Search for the cell housing the specified text and yield its (X, Y) center coordinate. 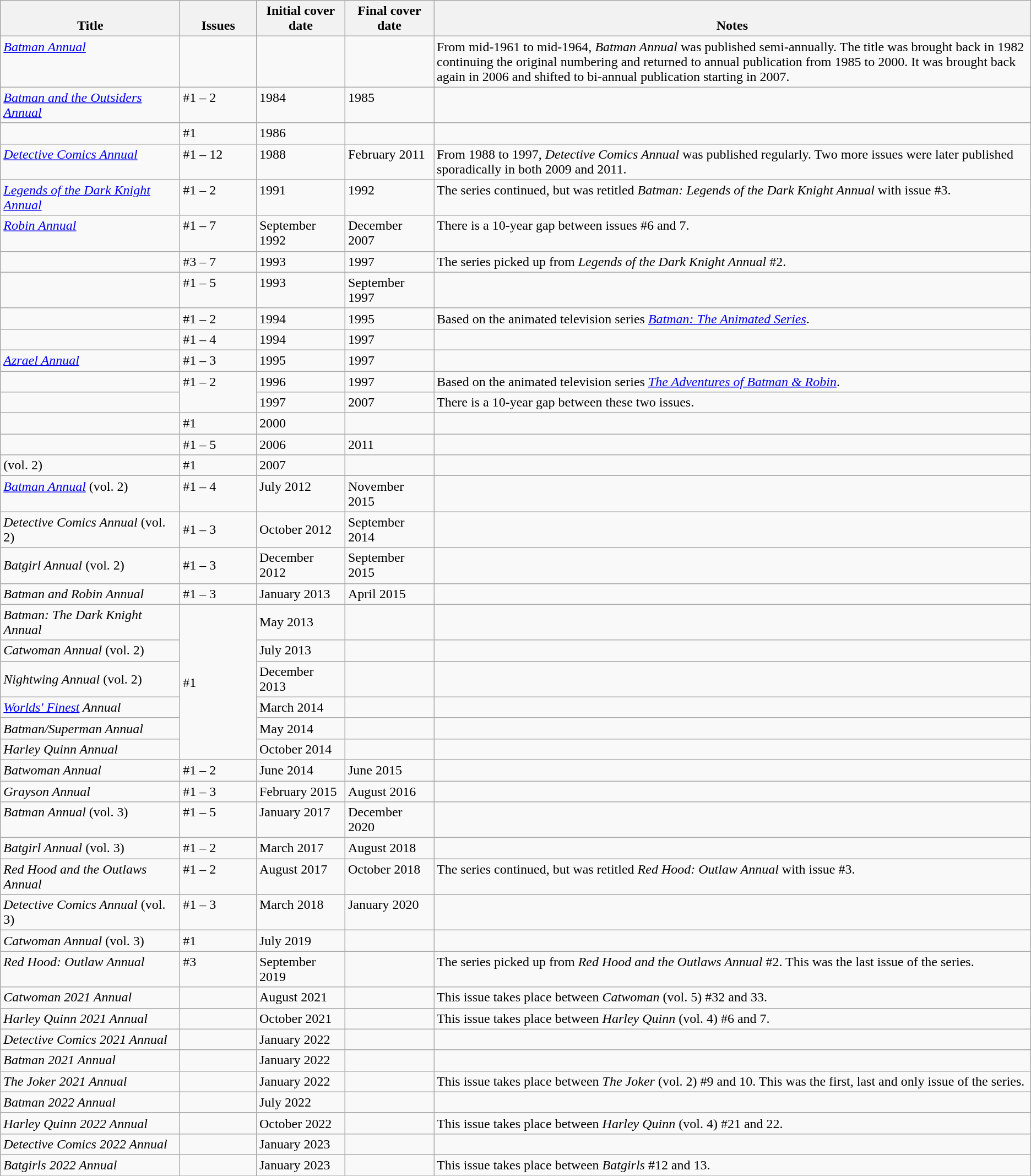
There is a 10-year gap between these two issues. (732, 403)
Batman and Robin Annual (90, 594)
February 2015 (301, 792)
August 2018 (389, 848)
#3 – 7 (218, 262)
July 2013 (301, 651)
December 2013 (301, 679)
Batgirls 2022 Annual (90, 1165)
September 1992 (301, 234)
January 2020 (389, 912)
This issue takes place between The Joker (vol. 2) #9 and 10. This was the first, last and only issue of the series. (732, 1081)
From 1988 to 1997, Detective Comics Annual was published regularly. Two more issues were later published sporadically in both 2009 and 2011. (732, 162)
October 2012 (301, 530)
August 2021 (301, 998)
September 2019 (301, 969)
The series picked up from Red Hood and the Outlaws Annual #2. This was the last issue of the series. (732, 969)
September 1997 (389, 290)
June 2014 (301, 770)
This issue takes place between Catwoman (vol. 5) #32 and 33. (732, 998)
Based on the animated television series Batman: The Animated Series. (732, 318)
October 2021 (301, 1018)
1985 (389, 105)
Red Hood and the Outlaws Annual (90, 877)
November 2015 (389, 494)
June 2015 (389, 770)
May 2014 (301, 728)
December 2012 (301, 565)
Detective Comics 2022 Annual (90, 1144)
Initial cover date (301, 19)
Batwoman Annual (90, 770)
Catwoman Annual (vol. 2) (90, 651)
October 2014 (301, 749)
Batman Annual (vol. 2) (90, 494)
The series continued, but was retitled Batman: Legends of the Dark Knight Annual with issue #3. (732, 197)
April 2015 (389, 594)
Batman and the Outsiders Annual (90, 105)
March 2017 (301, 848)
The Joker 2021 Annual (90, 1081)
Legends of the Dark Knight Annual (90, 197)
Detective Comics Annual (vol. 3) (90, 912)
Catwoman Annual (vol. 3) (90, 941)
The series continued, but was retitled Red Hood: Outlaw Annual with issue #3. (732, 877)
1991 (301, 197)
December 2007 (389, 234)
Batman: The Dark Knight Annual (90, 622)
March 2018 (301, 912)
This issue takes place between Harley Quinn (vol. 4) #21 and 22. (732, 1123)
July 2022 (301, 1102)
#1 – 7 (218, 234)
Robin Annual (90, 234)
January 2017 (301, 820)
Batgirl Annual (vol. 2) (90, 565)
Detective Comics Annual (vol. 2) (90, 530)
Final cover date (389, 19)
September 2014 (389, 530)
1992 (389, 197)
August 2017 (301, 877)
The series picked up from Legends of the Dark Knight Annual #2. (732, 262)
Batman 2021 Annual (90, 1060)
Batman Annual (90, 62)
Batman 2022 Annual (90, 1102)
Issues (218, 19)
December 2020 (389, 820)
Worlds' Finest Annual (90, 707)
Grayson Annual (90, 792)
Batgirl Annual (vol. 3) (90, 848)
1986 (301, 133)
July 2012 (301, 494)
August 2016 (389, 792)
Detective Comics 2021 Annual (90, 1039)
Notes (732, 19)
March 2014 (301, 707)
Azrael Annual (90, 360)
Based on the animated television series The Adventures of Batman & Robin. (732, 382)
(vol. 2) (90, 465)
2006 (301, 445)
Title (90, 19)
1984 (301, 105)
#3 (218, 969)
October 2022 (301, 1123)
February 2011 (389, 162)
May 2013 (301, 622)
There is a 10-year gap between issues #6 and 7. (732, 234)
Harley Quinn 2022 Annual (90, 1123)
September 2015 (389, 565)
1988 (301, 162)
October 2018 (389, 877)
This issue takes place between Batgirls #12 and 13. (732, 1165)
January 2013 (301, 594)
Batman Annual (vol. 3) (90, 820)
Detective Comics Annual (90, 162)
1996 (301, 382)
Red Hood: Outlaw Annual (90, 969)
2011 (389, 445)
Batman/Superman Annual (90, 728)
Catwoman 2021 Annual (90, 998)
Harley Quinn 2021 Annual (90, 1018)
#1 – 12 (218, 162)
July 2019 (301, 941)
Nightwing Annual (vol. 2) (90, 679)
This issue takes place between Harley Quinn (vol. 4) #6 and 7. (732, 1018)
Harley Quinn Annual (90, 749)
2000 (301, 424)
